Detect which cell encompasses the target text, then output its (X, Y) center coordinate. 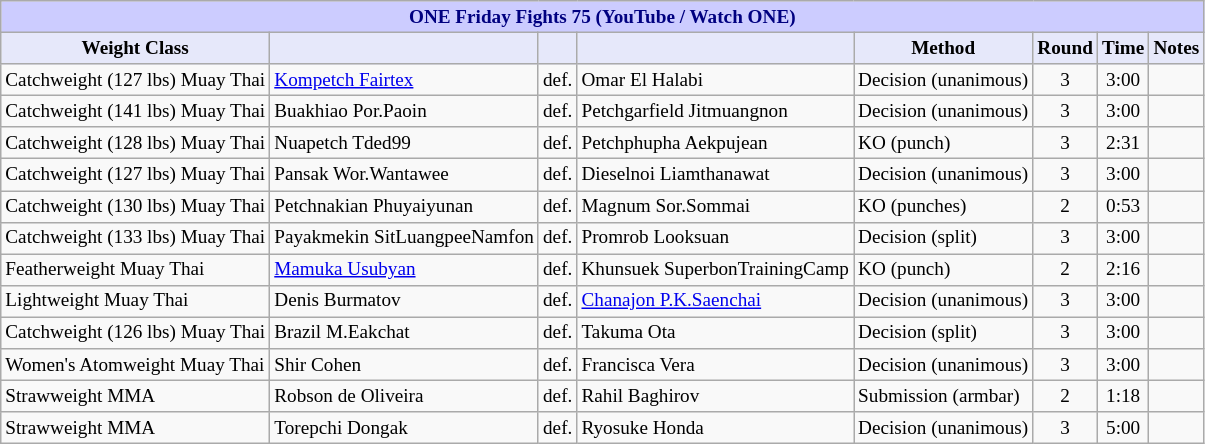
Catchweight (141 lbs) Muay Thai (136, 111)
Pansak Wor.Wantawee (404, 175)
Takuma Ota (716, 333)
Omar El Halabi (716, 80)
Buakhiao Por.Paoin (404, 111)
Khunsuek SuperbonTrainingCamp (716, 270)
Women's Atomweight Muay Thai (136, 365)
Petchphupha Aekpujean (716, 143)
Shir Cohen (404, 365)
Robson de Oliveira (404, 396)
Petchgarfield Jitmuangnon (716, 111)
Catchweight (130 lbs) Muay Thai (136, 206)
Time (1122, 48)
Weight Class (136, 48)
2:31 (1122, 143)
Torepchi Dongak (404, 428)
Featherweight Muay Thai (136, 270)
Rahil Baghirov (716, 396)
Round (1066, 48)
Nuapetch Tded99 (404, 143)
0:53 (1122, 206)
ONE Friday Fights 75 (YouTube / Watch ONE) (602, 17)
Notes (1176, 48)
Francisca Vera (716, 365)
KO (punches) (944, 206)
Ryosuke Honda (716, 428)
Catchweight (128 lbs) Muay Thai (136, 143)
Kompetch Fairtex (404, 80)
Method (944, 48)
2:16 (1122, 270)
Dieselnoi Liamthanawat (716, 175)
1:18 (1122, 396)
Denis Burmatov (404, 301)
Catchweight (126 lbs) Muay Thai (136, 333)
Chanajon P.K.Saenchai (716, 301)
Catchweight (133 lbs) Muay Thai (136, 238)
Petchnakian Phuyaiyunan (404, 206)
5:00 (1122, 428)
Payakmekin SitLuangpeeNamfon (404, 238)
Promrob Looksuan (716, 238)
Lightweight Muay Thai (136, 301)
Submission (armbar) (944, 396)
Magnum Sor.Sommai (716, 206)
Mamuka Usubyan (404, 270)
Brazil M.Eakchat (404, 333)
